Return the (X, Y) coordinate for the center point of the cell that contains the specified text.  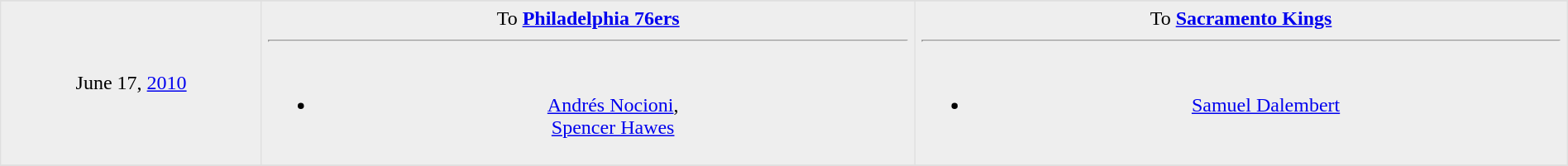
To Philadelphia 76ers Andrés Nocioni, Spencer Hawes (587, 83)
June 17, 2010 (131, 83)
To Sacramento Kings Samuel Dalembert (1241, 83)
